Return the (X, Y) coordinate for the center point of the cell that contains the specified text.  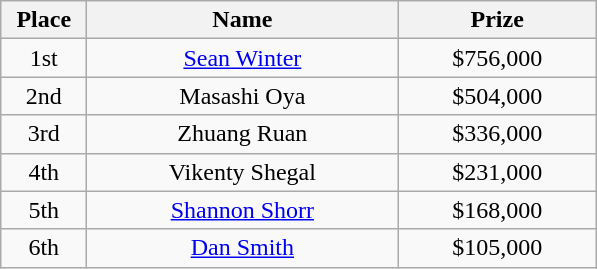
$105,000 (498, 248)
Zhuang Ruan (242, 134)
4th (44, 172)
3rd (44, 134)
Dan Smith (242, 248)
Shannon Shorr (242, 210)
$756,000 (498, 58)
Masashi Oya (242, 96)
6th (44, 248)
Name (242, 20)
$504,000 (498, 96)
5th (44, 210)
2nd (44, 96)
Prize (498, 20)
Vikenty Shegal (242, 172)
Sean Winter (242, 58)
$336,000 (498, 134)
1st (44, 58)
$168,000 (498, 210)
$231,000 (498, 172)
Place (44, 20)
